For the text-containing cell, return its midpoint in (x, y) coordinate format. 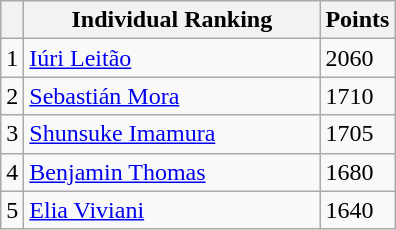
5 (12, 210)
1710 (358, 96)
2 (12, 96)
Benjamin Thomas (172, 172)
Elia Viviani (172, 210)
Points (358, 20)
Shunsuke Imamura (172, 134)
Individual Ranking (172, 20)
3 (12, 134)
2060 (358, 58)
Sebastián Mora (172, 96)
4 (12, 172)
1680 (358, 172)
1705 (358, 134)
Iúri Leitão (172, 58)
1640 (358, 210)
1 (12, 58)
